For the text-containing cell, return its midpoint in (X, Y) coordinate format. 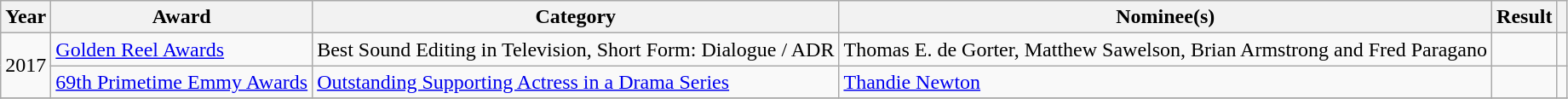
Outstanding Supporting Actress in a Drama Series (576, 82)
Result (1525, 17)
2017 (26, 66)
69th Primetime Emmy Awards (182, 82)
Thomas E. de Gorter, Matthew Sawelson, Brian Armstrong and Fred Paragano (1165, 49)
Year (26, 17)
Best Sound Editing in Television, Short Form: Dialogue / ADR (576, 49)
Award (182, 17)
Thandie Newton (1165, 82)
Nominee(s) (1165, 17)
Golden Reel Awards (182, 49)
Category (576, 17)
